Locate the cell with the specified text and output its (X, Y) center coordinate. 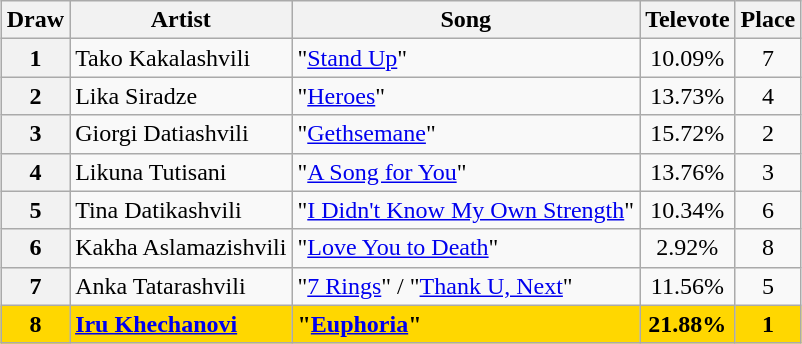
15.72% (688, 134)
"I Didn't Know My Own Strength" (466, 210)
10.09% (688, 58)
Tina Datikashvili (181, 210)
Iru Khechanovi (181, 324)
"A Song for You" (466, 172)
"Heroes" (466, 96)
Televote (688, 20)
"Euphoria" (466, 324)
13.73% (688, 96)
Song (466, 20)
"Stand Up" (466, 58)
10.34% (688, 210)
"Love You to Death" (466, 248)
2.92% (688, 248)
Place (768, 20)
Draw (35, 20)
"Gethsemane" (466, 134)
Likuna Tutisani (181, 172)
Anka Tatarashvili (181, 286)
11.56% (688, 286)
13.76% (688, 172)
Tako Kakalashvili (181, 58)
Artist (181, 20)
Giorgi Datiashvili (181, 134)
21.88% (688, 324)
Lika Siradze (181, 96)
Kakha Aslamazishvili (181, 248)
"7 Rings" / "Thank U, Next" (466, 286)
